Find where the given text appears and provide that cell's center as [x, y] coordinate. 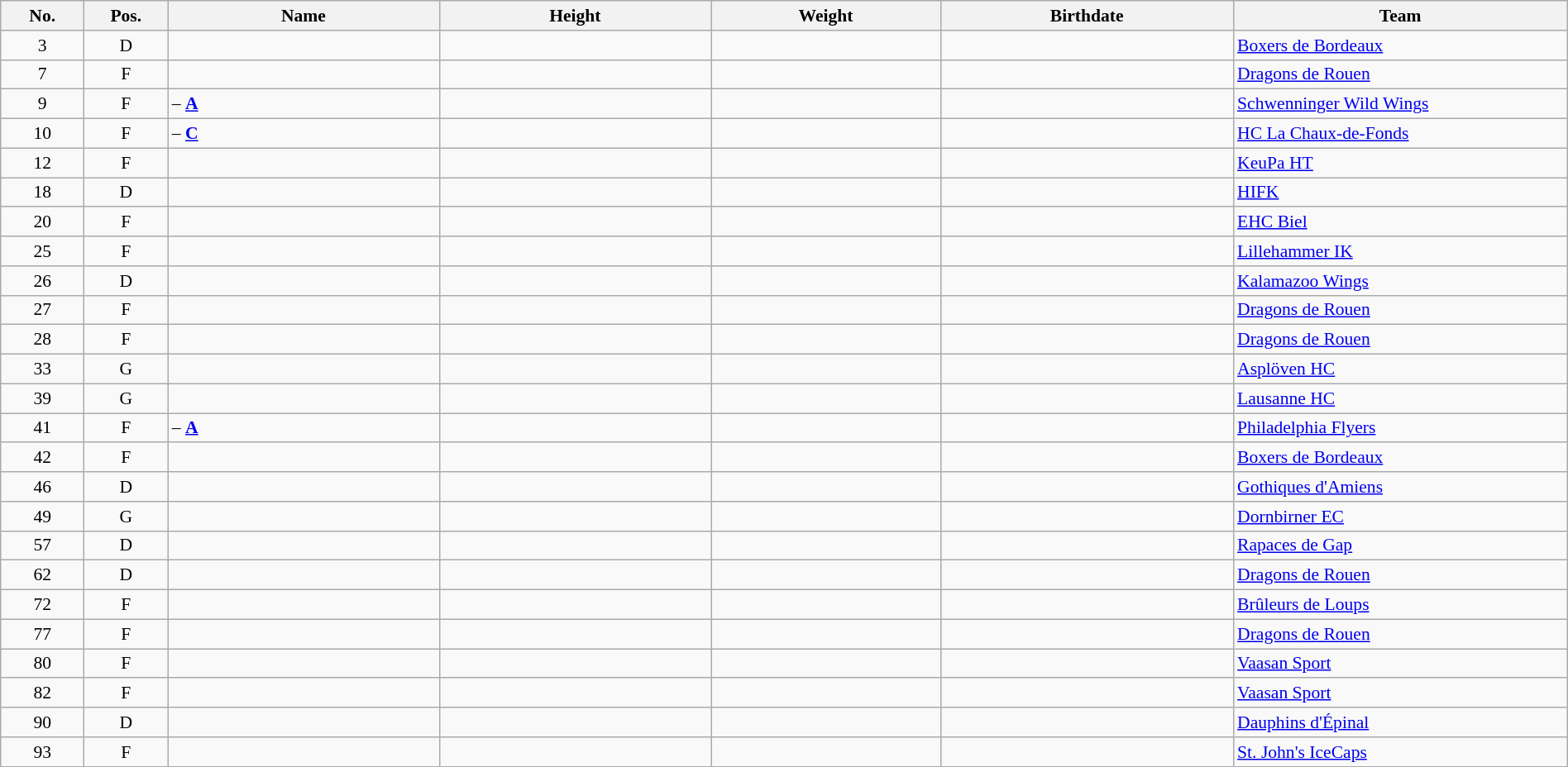
Weight [826, 16]
Rapaces de Gap [1400, 545]
82 [43, 693]
Name [304, 16]
Lausanne HC [1400, 398]
Team [1400, 16]
10 [43, 134]
33 [43, 369]
12 [43, 163]
9 [43, 104]
Dornbirner EC [1400, 517]
Kalamazoo Wings [1400, 281]
Asplöven HC [1400, 369]
62 [43, 575]
St. John's IceCaps [1400, 752]
72 [43, 605]
Philadelphia Flyers [1400, 428]
41 [43, 428]
KeuPa HT [1400, 163]
57 [43, 545]
EHC Biel [1400, 222]
Birthdate [1087, 16]
18 [43, 193]
– C [304, 134]
Lillehammer IK [1400, 251]
HIFK [1400, 193]
90 [43, 722]
Schwenninger Wild Wings [1400, 104]
7 [43, 74]
39 [43, 398]
Pos. [126, 16]
3 [43, 45]
Gothiques d'Amiens [1400, 487]
Dauphins d'Épinal [1400, 722]
Brûleurs de Loups [1400, 605]
Height [575, 16]
26 [43, 281]
25 [43, 251]
42 [43, 458]
No. [43, 16]
77 [43, 634]
49 [43, 517]
27 [43, 310]
46 [43, 487]
80 [43, 664]
HC La Chaux-de-Fonds [1400, 134]
93 [43, 752]
28 [43, 340]
20 [43, 222]
